Pinpoint the cell where the given text exists, returning its [x, y] midpoint coordinate. 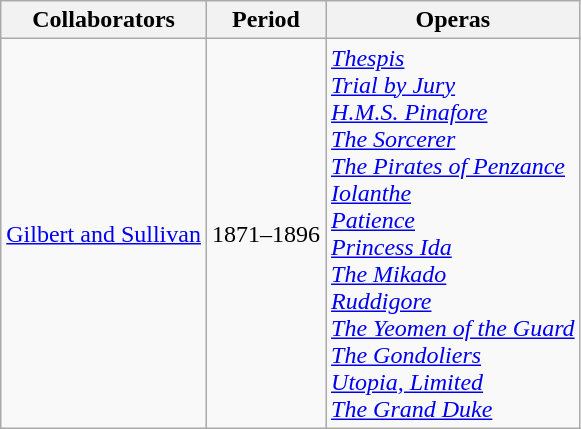
Collaborators [104, 20]
Gilbert and Sullivan [104, 234]
Operas [454, 20]
Period [266, 20]
1871–1896 [266, 234]
